For the text-containing cell, return its midpoint in [x, y] coordinate format. 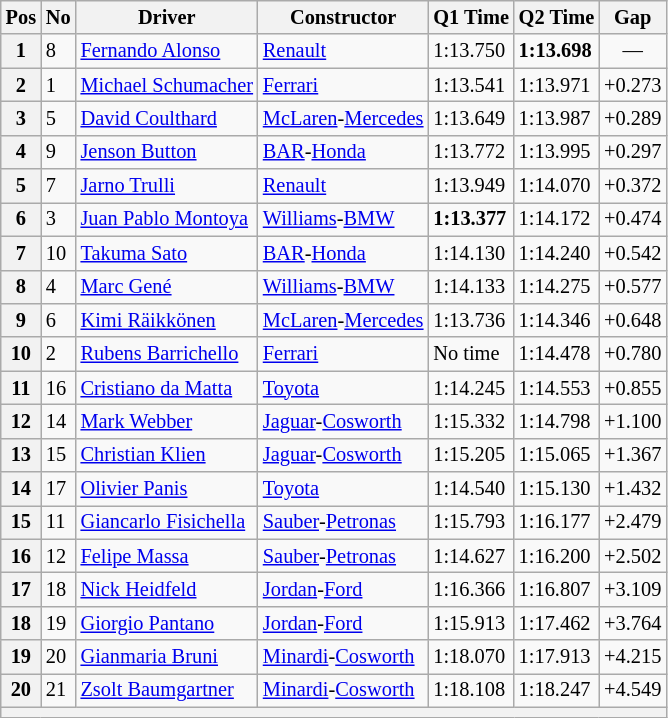
Gap [632, 17]
Pos [21, 17]
1:14.627 [470, 556]
+4.549 [632, 690]
Cristiano da Matta [167, 388]
Kimi Räikkönen [167, 320]
1:14.346 [556, 320]
+0.577 [632, 287]
Michael Schumacher [167, 85]
1:18.070 [470, 657]
+0.542 [632, 253]
Takuma Sato [167, 253]
+0.289 [632, 118]
1:14.245 [470, 388]
1:13.698 [556, 51]
1:15.913 [470, 623]
No [58, 17]
1:13.541 [470, 85]
21 [58, 690]
Marc Gené [167, 287]
1:16.366 [470, 589]
1:16.807 [556, 589]
1:13.995 [556, 152]
+1.100 [632, 421]
Christian Klien [167, 455]
1:13.772 [470, 152]
Q2 Time [556, 17]
Rubens Barrichello [167, 354]
Fernando Alonso [167, 51]
1:14.540 [470, 489]
+3.764 [632, 623]
Constructor [343, 17]
1:16.200 [556, 556]
1:13.949 [470, 186]
1:15.205 [470, 455]
+0.474 [632, 219]
+0.297 [632, 152]
Giorgio Pantano [167, 623]
13 [21, 455]
1:14.478 [556, 354]
+2.479 [632, 522]
+0.648 [632, 320]
+0.855 [632, 388]
1:14.275 [556, 287]
Nick Heidfeld [167, 589]
David Coulthard [167, 118]
1:13.649 [470, 118]
+0.780 [632, 354]
1:14.798 [556, 421]
1:13.971 [556, 85]
1:18.108 [470, 690]
+2.502 [632, 556]
1:14.133 [470, 287]
1:13.736 [470, 320]
Felipe Massa [167, 556]
— [632, 51]
1:14.553 [556, 388]
Juan Pablo Montoya [167, 219]
Q1 Time [470, 17]
1:15.332 [470, 421]
1:14.070 [556, 186]
+0.372 [632, 186]
Giancarlo Fisichella [167, 522]
Mark Webber [167, 421]
1:13.750 [470, 51]
Gianmaria Bruni [167, 657]
1:15.130 [556, 489]
Jarno Trulli [167, 186]
1:14.130 [470, 253]
+0.273 [632, 85]
1:16.177 [556, 522]
1:14.172 [556, 219]
+4.215 [632, 657]
1:18.247 [556, 690]
1:15.793 [470, 522]
+1.367 [632, 455]
Olivier Panis [167, 489]
No time [470, 354]
+3.109 [632, 589]
1:17.913 [556, 657]
Jenson Button [167, 152]
Zsolt Baumgartner [167, 690]
1:14.240 [556, 253]
1:15.065 [556, 455]
+1.432 [632, 489]
1:13.377 [470, 219]
Driver [167, 17]
1:17.462 [556, 623]
1:13.987 [556, 118]
